Search for the cell housing the specified text and yield its [x, y] center coordinate. 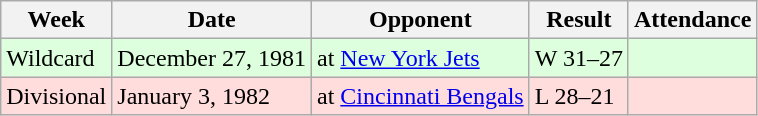
Date [212, 20]
at New York Jets [420, 58]
Week [56, 20]
Result [578, 20]
at Cincinnati Bengals [420, 96]
Wildcard [56, 58]
January 3, 1982 [212, 96]
Attendance [692, 20]
Divisional [56, 96]
Opponent [420, 20]
W 31–27 [578, 58]
December 27, 1981 [212, 58]
L 28–21 [578, 96]
